Detect which cell encompasses the target text, then output its [X, Y] center coordinate. 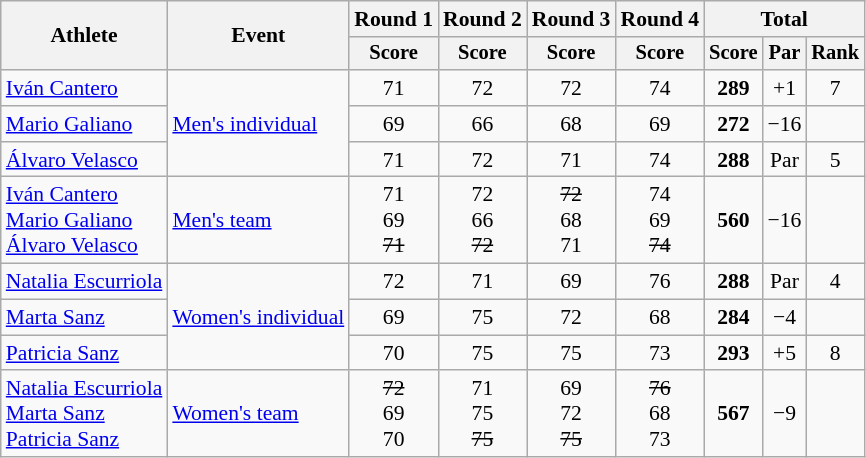
Round 4 [660, 19]
716971 [394, 220]
766873 [660, 414]
Athlete [84, 36]
73 [660, 353]
567 [733, 414]
7 [835, 88]
Iván Cantero [84, 88]
70 [394, 353]
272 [733, 124]
Event [258, 36]
717575 [482, 414]
293 [733, 353]
−9 [785, 414]
726672 [482, 220]
76 [660, 282]
Patricia Sanz [84, 353]
66 [482, 124]
Total [784, 19]
Round 1 [394, 19]
5 [835, 160]
Natalia EscurriolaMarta SanzPatricia Sanz [84, 414]
Women's team [258, 414]
Marta Sanz [84, 318]
746974 [660, 220]
697275 [572, 414]
4 [835, 282]
Rank [835, 54]
Natalia Escurriola [84, 282]
Round 2 [482, 19]
Iván CanteroMario Galiano Álvaro Velasco [84, 220]
8 [835, 353]
726970 [394, 414]
Men's individual [258, 124]
289 [733, 88]
Mario Galiano [84, 124]
Round 3 [572, 19]
726871 [572, 220]
284 [733, 318]
+5 [785, 353]
Álvaro Velasco [84, 160]
−4 [785, 318]
+1 [785, 88]
560 [733, 220]
Women's individual [258, 318]
Men's team [258, 220]
